Return [x, y] of the center of cell containing provided text 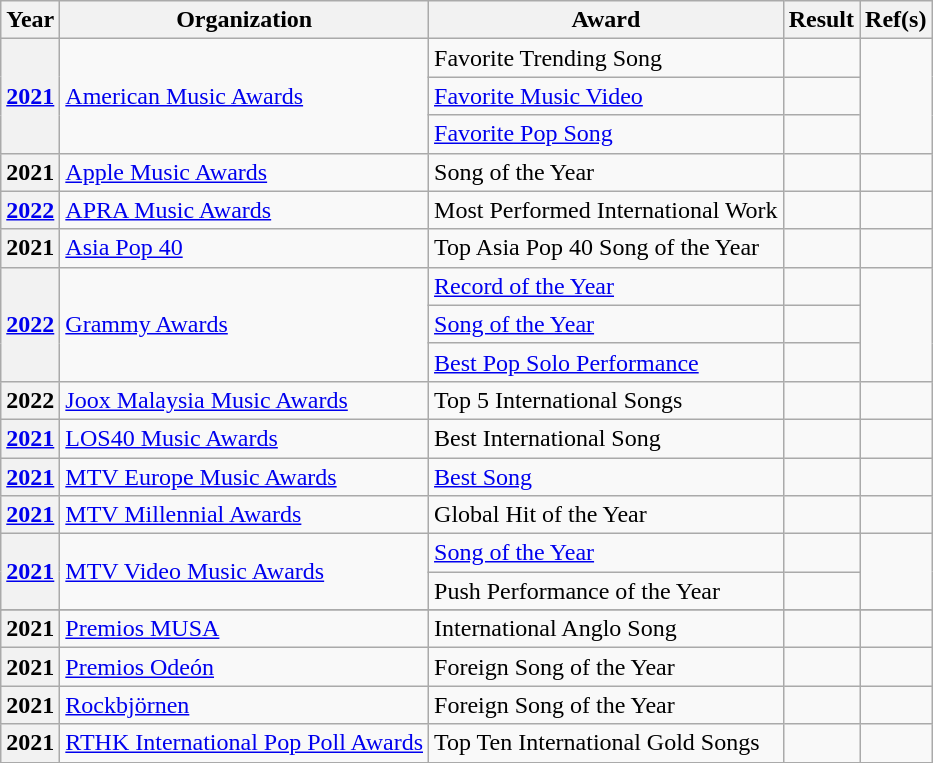
Favorite Trending Song [606, 58]
Premios Odeón [244, 667]
RTHK International Pop Poll Awards [244, 743]
Rockbjörnen [244, 705]
MTV Europe Music Awards [244, 477]
Best Pop Solo Performance [606, 362]
Top 5 International Songs [606, 400]
Ref(s) [896, 20]
Year [30, 20]
Organization [244, 20]
LOS40 Music Awards [244, 438]
Best International Song [606, 438]
MTV Millennial Awards [244, 515]
International Anglo Song [606, 629]
Favorite Music Video [606, 96]
Apple Music Awards [244, 172]
MTV Video Music Awards [244, 572]
Most Performed International Work [606, 210]
APRA Music Awards [244, 210]
Push Performance of the Year [606, 591]
Favorite Pop Song [606, 134]
Award [606, 20]
Asia Pop 40 [244, 248]
Top Asia Pop 40 Song of the Year [606, 248]
Global Hit of the Year [606, 515]
Premios MUSA [244, 629]
Record of the Year [606, 286]
American Music Awards [244, 96]
Joox Malaysia Music Awards [244, 400]
Result [821, 20]
Top Ten International Gold Songs [606, 743]
Best Song [606, 477]
Grammy Awards [244, 324]
